From the cell containing the given text, extract its center point as [x, y] coordinate. 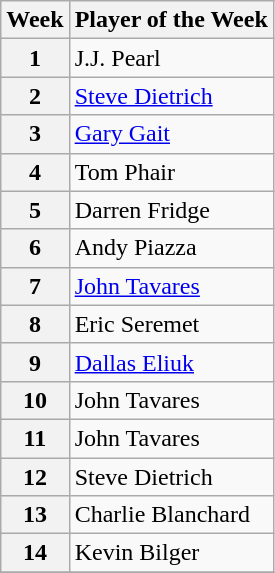
14 [35, 553]
4 [35, 172]
6 [35, 248]
12 [35, 477]
1 [35, 58]
Player of the Week [171, 20]
7 [35, 286]
Eric Seremet [171, 324]
11 [35, 438]
8 [35, 324]
Dallas Eliuk [171, 362]
5 [35, 210]
3 [35, 134]
Week [35, 20]
9 [35, 362]
10 [35, 400]
J.J. Pearl [171, 58]
13 [35, 515]
Darren Fridge [171, 210]
Tom Phair [171, 172]
Charlie Blanchard [171, 515]
2 [35, 96]
Kevin Bilger [171, 553]
Andy Piazza [171, 248]
Gary Gait [171, 134]
